Locate the cell with the specified text and output its (x, y) center coordinate. 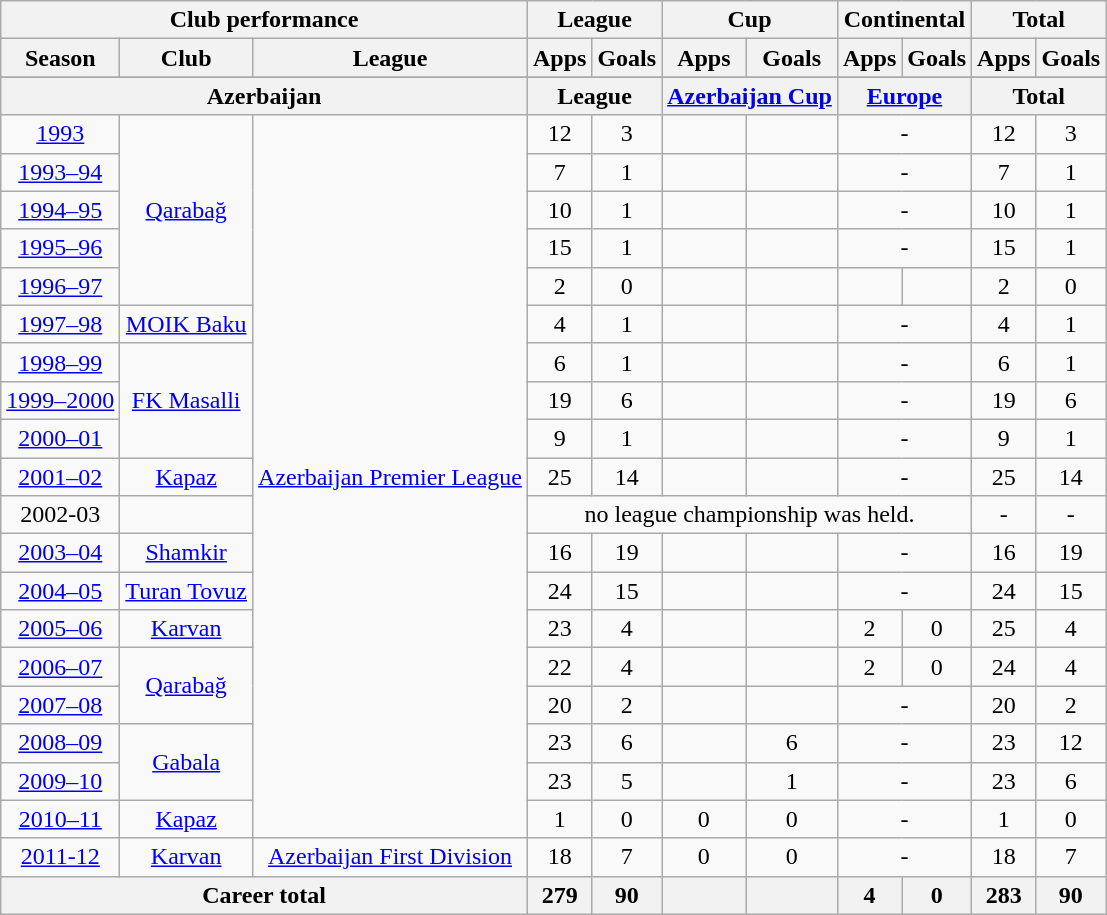
1993–94 (60, 172)
1996–97 (60, 286)
2011-12 (60, 857)
2003–04 (60, 553)
Shamkir (186, 553)
2009–10 (60, 781)
Season (60, 58)
2006–07 (60, 667)
2002-03 (60, 515)
Cup (750, 20)
2008–09 (60, 743)
2004–05 (60, 591)
Azerbaijan First Division (390, 857)
1998–99 (60, 362)
Europe (904, 96)
2000–01 (60, 438)
2007–08 (60, 705)
no league championship was held. (749, 515)
Azerbaijan (264, 96)
Career total (264, 895)
2005–06 (60, 629)
283 (1004, 895)
22 (559, 667)
1997–98 (60, 324)
Azerbaijan Premier League (390, 476)
MOIK Baku (186, 324)
Club (186, 58)
1999–2000 (60, 400)
Azerbaijan Cup (750, 96)
Gabala (186, 762)
2010–11 (60, 819)
5 (627, 781)
Turan Tovuz (186, 591)
1994–95 (60, 210)
FK Masalli (186, 400)
1995–96 (60, 248)
2001–02 (60, 477)
1993 (60, 134)
Continental (904, 20)
279 (559, 895)
Club performance (264, 20)
